Return [X, Y] of the center of cell containing provided text 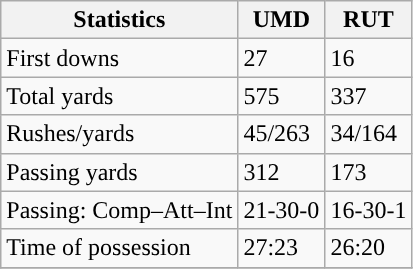
34/164 [368, 134]
Statistics [120, 20]
UMD [282, 20]
575 [282, 96]
173 [368, 172]
Passing: Comp–Att–Int [120, 210]
16-30-1 [368, 210]
45/263 [282, 134]
27:23 [282, 248]
First downs [120, 58]
27 [282, 58]
26:20 [368, 248]
337 [368, 96]
Total yards [120, 96]
Rushes/yards [120, 134]
21-30-0 [282, 210]
16 [368, 58]
312 [282, 172]
Time of possession [120, 248]
RUT [368, 20]
Passing yards [120, 172]
